Determine the (x, y) coordinate at the center of the cell enclosing the given text.  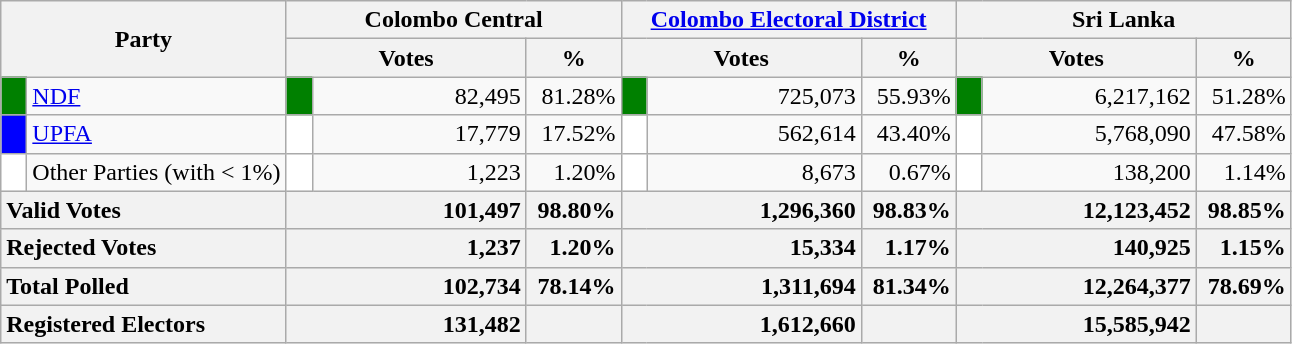
Party (144, 39)
5,768,090 (1089, 134)
78.69% (1244, 286)
1,311,694 (741, 286)
101,497 (406, 210)
Total Polled (144, 286)
78.14% (574, 286)
51.28% (1244, 96)
15,334 (741, 248)
725,073 (754, 96)
81.34% (908, 286)
138,200 (1089, 172)
140,925 (1076, 248)
15,585,942 (1076, 324)
8,673 (754, 172)
102,734 (406, 286)
55.93% (908, 96)
Registered Electors (144, 324)
Valid Votes (144, 210)
Colombo Electoral District (788, 20)
12,123,452 (1076, 210)
0.67% (908, 172)
6,217,162 (1089, 96)
Sri Lanka (1124, 20)
Colombo Central (454, 20)
Other Parties (with < 1%) (156, 172)
12,264,377 (1076, 286)
1,237 (406, 248)
98.80% (574, 210)
131,482 (406, 324)
1,296,360 (741, 210)
43.40% (908, 134)
1,223 (419, 172)
1.14% (1244, 172)
562,614 (754, 134)
47.58% (1244, 134)
17,779 (419, 134)
17.52% (574, 134)
1.17% (908, 248)
Rejected Votes (144, 248)
1.15% (1244, 248)
UPFA (156, 134)
82,495 (419, 96)
NDF (156, 96)
98.83% (908, 210)
1,612,660 (741, 324)
81.28% (574, 96)
98.85% (1244, 210)
